Extract the [X, Y] coordinate from the center of the cell holding the provided text.  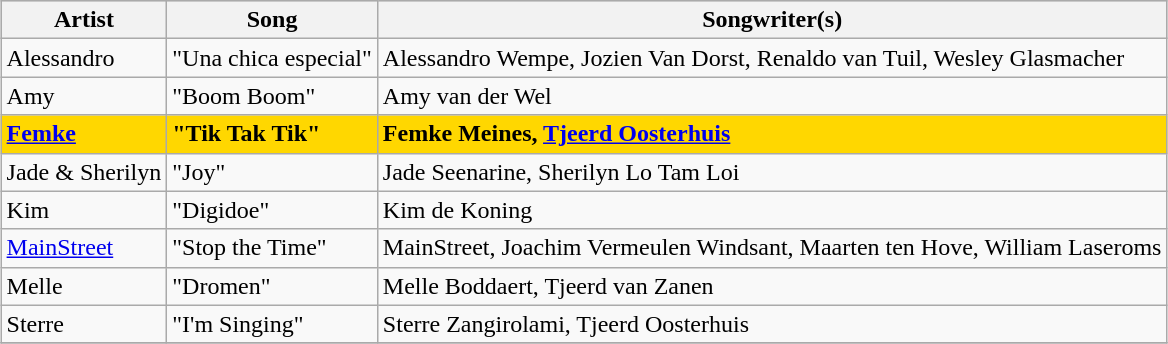
"Tik Tak Tik" [272, 134]
Sterre [84, 324]
"Digidoe" [272, 210]
Amy van der Wel [772, 96]
Song [272, 20]
"Boom Boom" [272, 96]
Songwriter(s) [772, 20]
Kim de Koning [772, 210]
"Dromen" [272, 286]
"Joy" [272, 172]
Femke [84, 134]
"I'm Singing" [272, 324]
Kim [84, 210]
Melle Boddaert, Tjeerd van Zanen [772, 286]
Artist [84, 20]
Alessandro [84, 58]
Sterre Zangirolami, Tjeerd Oosterhuis [772, 324]
"Una chica especial" [272, 58]
"Stop the Time" [272, 248]
Jade Seenarine, Sherilyn Lo Tam Loi [772, 172]
Alessandro Wempe, Jozien Van Dorst, Renaldo van Tuil, Wesley Glasmacher [772, 58]
Femke Meines, Tjeerd Oosterhuis [772, 134]
MainStreet, Joachim Vermeulen Windsant, Maarten ten Hove, William Laseroms [772, 248]
Amy [84, 96]
Melle [84, 286]
Jade & Sherilyn [84, 172]
MainStreet [84, 248]
